For the text-containing cell, return its midpoint in [X, Y] coordinate format. 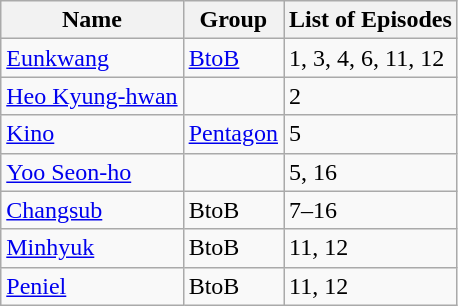
Minhyuk [92, 248]
Group [233, 20]
5, 16 [371, 172]
Name [92, 20]
1, 3, 4, 6, 11, 12 [371, 58]
Heo Kyung-hwan [92, 96]
5 [371, 134]
Yoo Seon-ho [92, 172]
Eunkwang [92, 58]
List of Episodes [371, 20]
Pentagon [233, 134]
Peniel [92, 286]
Changsub [92, 210]
Kino [92, 134]
2 [371, 96]
7–16 [371, 210]
